Pinpoint the cell where the given text exists, returning its [x, y] midpoint coordinate. 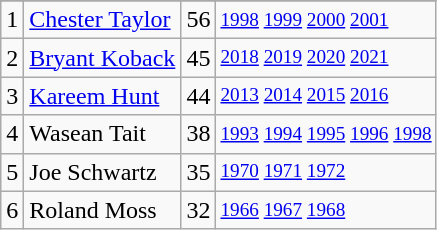
Bryant Koback [102, 58]
3 [12, 96]
1966 1967 1968 [326, 210]
2018 2019 2020 2021 [326, 58]
2013 2014 2015 2016 [326, 96]
2 [12, 58]
5 [12, 172]
1998 1999 2000 2001 [326, 20]
44 [198, 96]
32 [198, 210]
1970 1971 1972 [326, 172]
45 [198, 58]
56 [198, 20]
38 [198, 134]
Kareem Hunt [102, 96]
4 [12, 134]
1993 1994 1995 1996 1998 [326, 134]
1 [12, 20]
Chester Taylor [102, 20]
Joe Schwartz [102, 172]
Wasean Tait [102, 134]
6 [12, 210]
35 [198, 172]
Roland Moss [102, 210]
